Scan for the cell matching the given text and deliver its [x, y] coordinate at center. 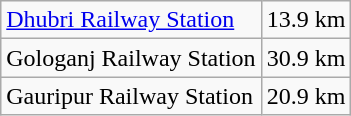
Gauripur Railway Station [131, 96]
Gologanj Railway Station [131, 58]
Dhubri Railway Station [131, 20]
13.9 km [306, 20]
30.9 km [306, 58]
20.9 km [306, 96]
